For the text-containing cell, return its midpoint in [x, y] coordinate format. 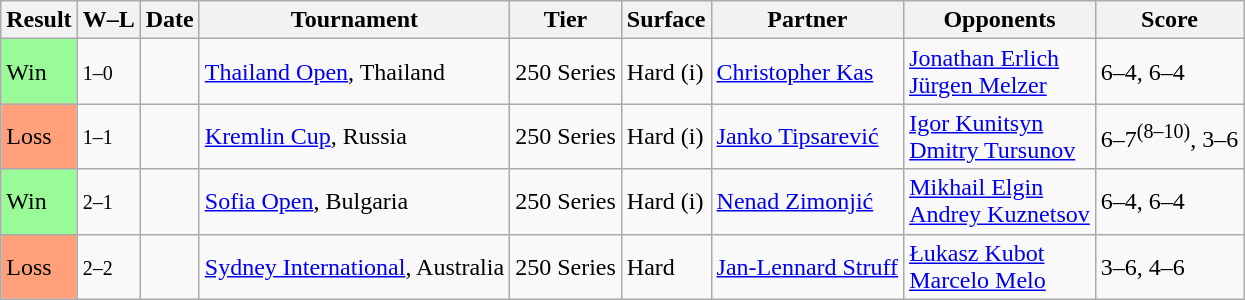
Kremlin Cup, Russia [354, 136]
Date [170, 20]
Christopher Kas [808, 72]
Surface [666, 20]
Igor Kunitsyn Dmitry Tursunov [1000, 136]
Tier [566, 20]
Thailand Open, Thailand [354, 72]
Score [1169, 20]
1–0 [108, 72]
Janko Tipsarević [808, 136]
Opponents [1000, 20]
Łukasz Kubot Marcelo Melo [1000, 266]
Tournament [354, 20]
Partner [808, 20]
Jonathan Erlich Jürgen Melzer [1000, 72]
3–6, 4–6 [1169, 266]
1–1 [108, 136]
W–L [108, 20]
6–7(8–10), 3–6 [1169, 136]
Nenad Zimonjić [808, 202]
Sydney International, Australia [354, 266]
2–2 [108, 266]
Sofia Open, Bulgaria [354, 202]
Hard [666, 266]
2–1 [108, 202]
Mikhail Elgin Andrey Kuznetsov [1000, 202]
Result [39, 20]
Jan-Lennard Struff [808, 266]
